For the text-containing cell, return its midpoint in [x, y] coordinate format. 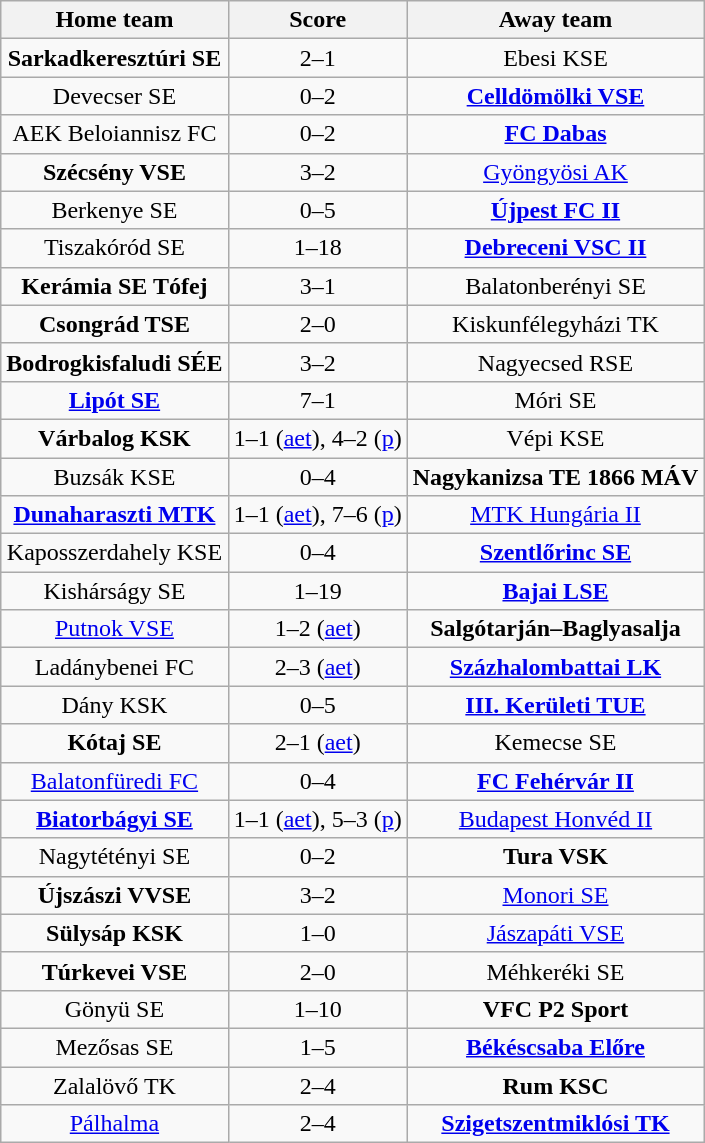
AEK Beloiannisz FC [114, 134]
1–1 (aet), 7–6 (p) [318, 515]
Debreceni VSC II [556, 248]
Ladánybenei FC [114, 667]
FC Fehérvár II [556, 781]
Bodrogkisfaludi SÉE [114, 362]
1–0 [318, 933]
1–1 (aet), 5–3 (p) [318, 819]
1–5 [318, 1047]
Móri SE [556, 400]
Gönyü SE [114, 1009]
Dány KSK [114, 705]
2–3 (aet) [318, 667]
Monori SE [556, 895]
Kishárságy SE [114, 591]
Nagyecsed RSE [556, 362]
Score [318, 20]
Kemecse SE [556, 743]
Gyöngyösi AK [556, 172]
Balatonfüredi FC [114, 781]
VFC P2 Sport [556, 1009]
Devecser SE [114, 96]
Buzsák KSE [114, 477]
Kaposszerdahely KSE [114, 553]
Csongrád TSE [114, 324]
1–19 [318, 591]
Dunaharaszti MTK [114, 515]
Salgótarján–Baglyasalja [556, 629]
Kótaj SE [114, 743]
Berkenye SE [114, 210]
Túrkevei VSE [114, 971]
Zalalövő TK [114, 1085]
FC Dabas [556, 134]
Kiskunfélegyházi TK [556, 324]
Békéscsaba Előre [556, 1047]
Nagykanizsa TE 1866 MÁV [556, 477]
Sarkadkeresztúri SE [114, 58]
Celldömölki VSE [556, 96]
1–10 [318, 1009]
1–18 [318, 248]
Szigetszentmiklósi TK [556, 1124]
Lipót SE [114, 400]
Szentlőrinc SE [556, 553]
Tiszakóród SE [114, 248]
Sülysáp KSK [114, 933]
Kerámia SE Tófej [114, 286]
2–1 [318, 58]
1–2 (aet) [318, 629]
Szécsény VSE [114, 172]
Bajai LSE [556, 591]
Budapest Honvéd II [556, 819]
Rum KSC [556, 1085]
7–1 [318, 400]
1–1 (aet), 4–2 (p) [318, 438]
Mezősas SE [114, 1047]
Balatonberényi SE [556, 286]
Vépi KSE [556, 438]
Százhalombattai LK [556, 667]
3–1 [318, 286]
MTK Hungária II [556, 515]
2–1 (aet) [318, 743]
Biatorbágyi SE [114, 819]
Várbalog KSK [114, 438]
Tura VSK [556, 857]
Jászapáti VSE [556, 933]
Újpest FC II [556, 210]
Home team [114, 20]
Újszászi VVSE [114, 895]
Ebesi KSE [556, 58]
Méhkeréki SE [556, 971]
Away team [556, 20]
III. Kerületi TUE [556, 705]
Pálhalma [114, 1124]
Putnok VSE [114, 629]
Nagytétényi SE [114, 857]
